For the text-containing cell, return its midpoint in (x, y) coordinate format. 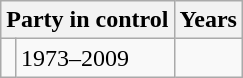
Party in control (88, 20)
1973–2009 (94, 58)
Years (208, 20)
